Return the (X, Y) coordinate for the center point of the cell that contains the specified text.  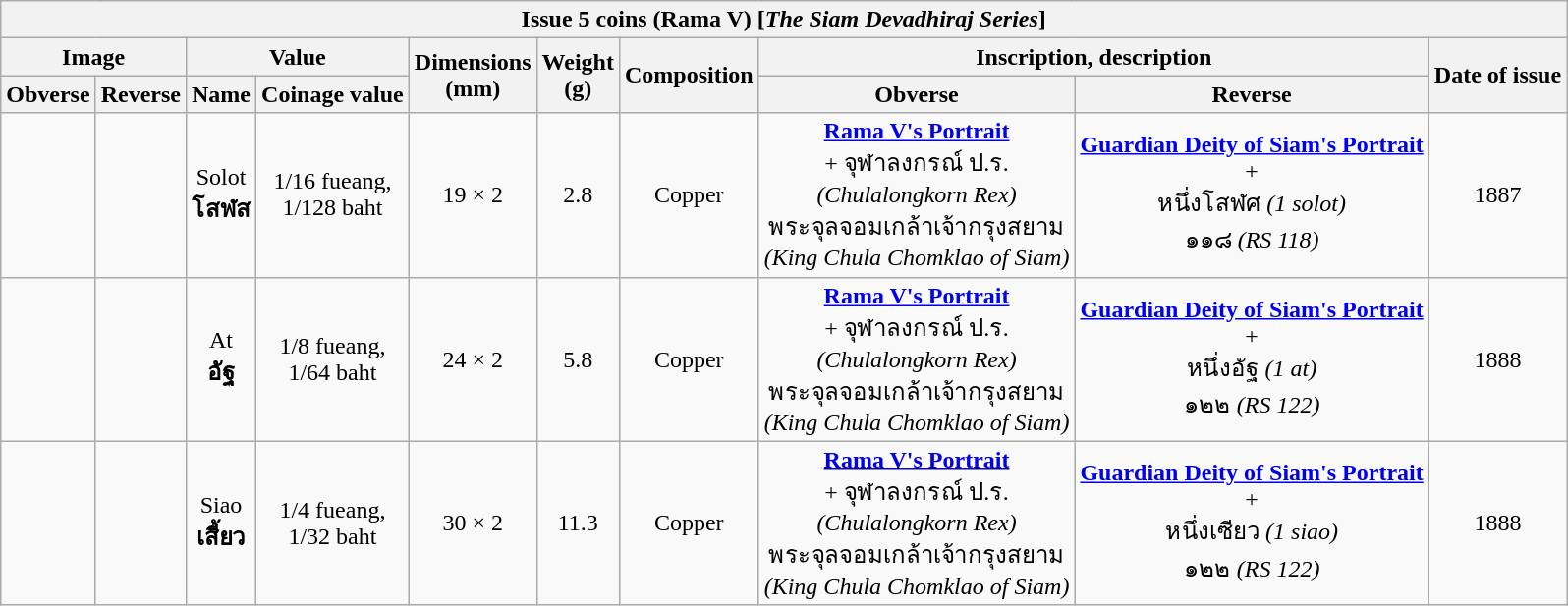
Image (94, 57)
1/4 fueang,1/32 baht (333, 523)
1887 (1497, 194)
Coinage value (333, 94)
Inscription, description (1093, 57)
11.3 (578, 523)
Dimensions(mm) (473, 76)
Guardian Deity of Siam's Portrait+หนึ่งเซียว (1 siao)๑๒๒ (RS 122) (1252, 523)
Composition (689, 76)
5.8 (578, 359)
Value (297, 57)
Solotโสฬส (220, 194)
1/16 fueang,1/128 baht (333, 194)
Date of issue (1497, 76)
24 × 2 (473, 359)
30 × 2 (473, 523)
Weight(g) (578, 76)
Atอัฐ (220, 359)
19 × 2 (473, 194)
Issue 5 coins (Rama V) [The Siam Devadhiraj Series] (784, 20)
Guardian Deity of Siam's Portrait+หนึ่งอัฐ (1 at)๑๒๒ (RS 122) (1252, 359)
1/8 fueang,1/64 baht (333, 359)
Siaoเสี้ยว (220, 523)
Guardian Deity of Siam's Portrait+หนึ่งโสฬศ (1 solot)๑๑๘ (RS 118) (1252, 194)
2.8 (578, 194)
Name (220, 94)
